For the text-containing cell, return its midpoint in [x, y] coordinate format. 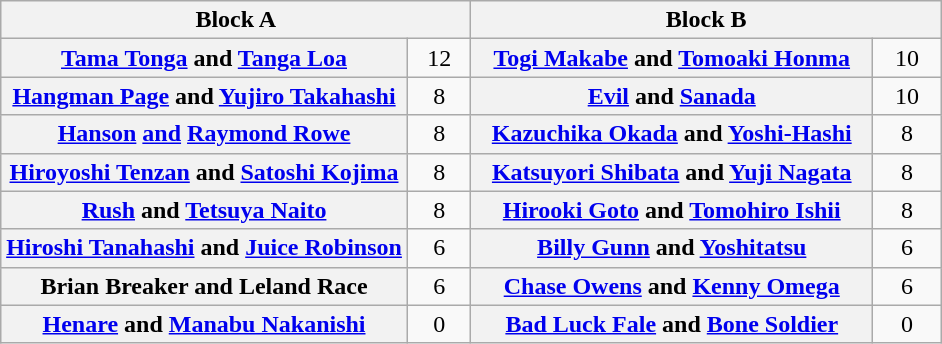
Block B [706, 20]
12 [439, 58]
Hangman Page and Yujiro Takahashi [204, 96]
Bad Luck Fale and Bone Soldier [672, 324]
Hiroshi Tanahashi and Juice Robinson [204, 248]
Hanson and Raymond Rowe [204, 134]
Hirooki Goto and Tomohiro Ishii [672, 210]
Katsuyori Shibata and Yuji Nagata [672, 172]
Brian Breaker and Leland Race [204, 286]
Togi Makabe and Tomoaki Honma [672, 58]
Block A [236, 20]
Rush and Tetsuya Naito [204, 210]
Chase Owens and Kenny Omega [672, 286]
Evil and Sanada [672, 96]
Kazuchika Okada and Yoshi-Hashi [672, 134]
Henare and Manabu Nakanishi [204, 324]
Hiroyoshi Tenzan and Satoshi Kojima [204, 172]
Tama Tonga and Tanga Loa [204, 58]
Billy Gunn and Yoshitatsu [672, 248]
